Provide the [x, y] coordinate of the cell's center where the given text is located.  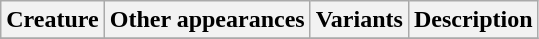
Variants [359, 20]
Description [473, 20]
Creature [52, 20]
Other appearances [207, 20]
